Scan for the cell matching the given text and deliver its (x, y) coordinate at center. 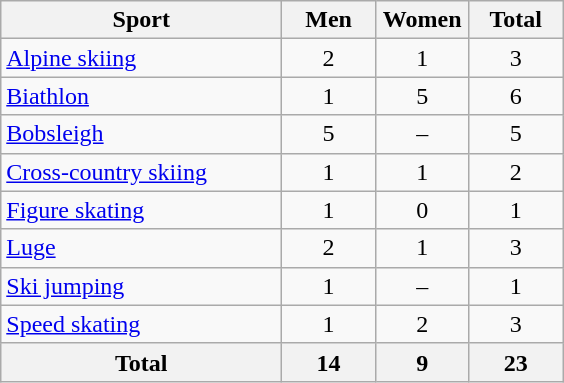
9 (422, 362)
Women (422, 20)
Figure skating (142, 210)
Luge (142, 248)
Speed skating (142, 324)
Bobsleigh (142, 134)
Alpine skiing (142, 58)
6 (516, 96)
Men (329, 20)
14 (329, 362)
Ski jumping (142, 286)
0 (422, 210)
Sport (142, 20)
23 (516, 362)
Cross-country skiing (142, 172)
Biathlon (142, 96)
